Find where the given text appears and provide that cell's center as (X, Y) coordinate. 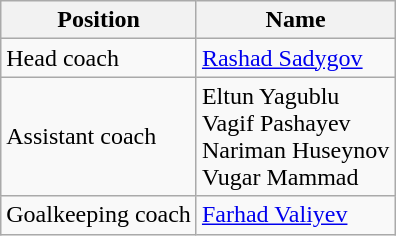
Name (295, 20)
Goalkeeping coach (99, 215)
Rashad Sadygov (295, 58)
Head coach (99, 58)
Assistant coach (99, 136)
Eltun Yagublu Vagif Pashayev Nariman Huseynov Vugar Mammad (295, 136)
Farhad Valiyev (295, 215)
Position (99, 20)
